From the cell containing the given text, extract its center point as (X, Y) coordinate. 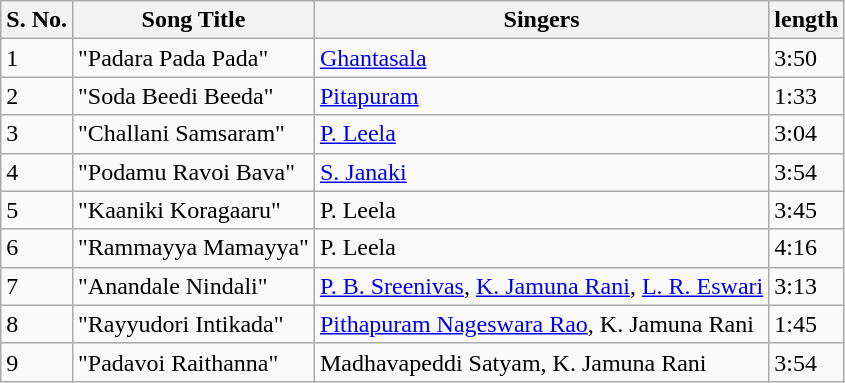
Song Title (193, 20)
3:45 (806, 210)
4 (37, 172)
"Kaaniki Koragaaru" (193, 210)
9 (37, 362)
Pithapuram Nageswara Rao, K. Jamuna Rani (541, 324)
Pitapuram (541, 96)
"Soda Beedi Beeda" (193, 96)
2 (37, 96)
4:16 (806, 248)
"Rayyudori Intikada" (193, 324)
"Padara Pada Pada" (193, 58)
1:45 (806, 324)
Ghantasala (541, 58)
6 (37, 248)
"Podamu Ravoi Bava" (193, 172)
"Challani Samsaram" (193, 134)
P. B. Sreenivas, K. Jamuna Rani, L. R. Eswari (541, 286)
5 (37, 210)
Singers (541, 20)
Madhavapeddi Satyam, K. Jamuna Rani (541, 362)
S. Janaki (541, 172)
3:13 (806, 286)
length (806, 20)
"Padavoi Raithanna" (193, 362)
3 (37, 134)
1 (37, 58)
"Rammayya Mamayya" (193, 248)
3:04 (806, 134)
1:33 (806, 96)
7 (37, 286)
S. No. (37, 20)
"Anandale Nindali" (193, 286)
3:50 (806, 58)
8 (37, 324)
